Identify which cell holds the provided text, then report its (X, Y) central coordinate. 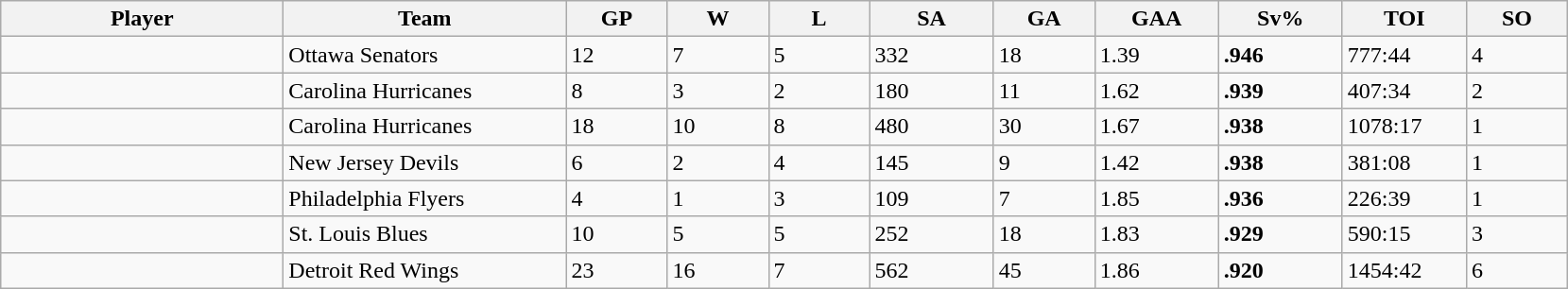
St. Louis Blues (425, 234)
1.62 (1157, 91)
.920 (1280, 270)
1.83 (1157, 234)
180 (932, 91)
145 (932, 162)
.929 (1280, 234)
GA (1043, 19)
SA (932, 19)
381:08 (1404, 162)
New Jersey Devils (425, 162)
1.67 (1157, 127)
.936 (1280, 198)
109 (932, 198)
L (818, 19)
777:44 (1404, 55)
1.86 (1157, 270)
TOI (1404, 19)
GP (616, 19)
1078:17 (1404, 127)
Sv% (1280, 19)
226:39 (1404, 198)
252 (932, 234)
W (718, 19)
45 (1043, 270)
562 (932, 270)
407:34 (1404, 91)
.946 (1280, 55)
Team (425, 19)
23 (616, 270)
11 (1043, 91)
590:15 (1404, 234)
Player (142, 19)
1.39 (1157, 55)
.939 (1280, 91)
9 (1043, 162)
Philadelphia Flyers (425, 198)
30 (1043, 127)
12 (616, 55)
GAA (1157, 19)
1454:42 (1404, 270)
1.42 (1157, 162)
1.85 (1157, 198)
480 (932, 127)
SO (1516, 19)
16 (718, 270)
Detroit Red Wings (425, 270)
332 (932, 55)
Ottawa Senators (425, 55)
